Search for the cell housing the specified text and yield its (x, y) center coordinate. 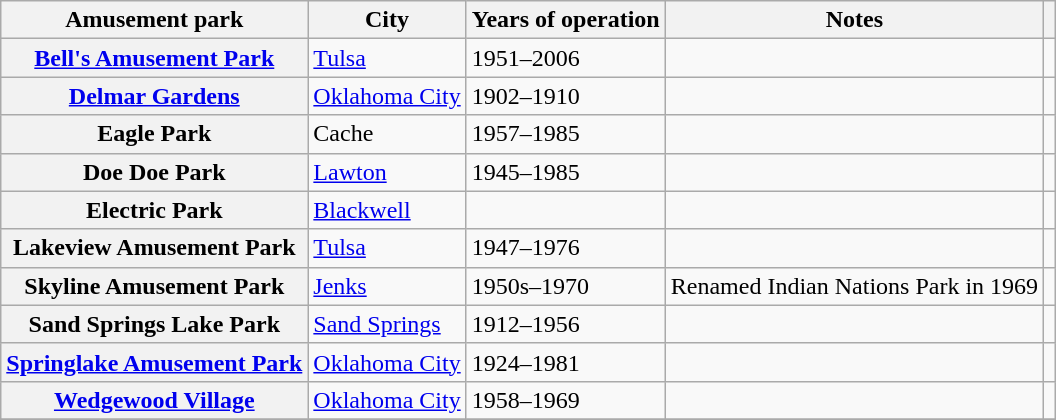
1951–2006 (566, 58)
1902–1910 (566, 96)
Doe Doe Park (154, 172)
1924–1981 (566, 362)
Renamed Indian Nations Park in 1969 (854, 286)
Cache (387, 134)
Springlake Amusement Park (154, 362)
1950s–1970 (566, 286)
1958–1969 (566, 400)
Amusement park (154, 20)
1945–1985 (566, 172)
1947–1976 (566, 248)
Jenks (387, 286)
Sand Springs Lake Park (154, 324)
Sand Springs (387, 324)
Delmar Gardens (154, 96)
Blackwell (387, 210)
Bell's Amusement Park (154, 58)
Eagle Park (154, 134)
Skyline Amusement Park (154, 286)
1957–1985 (566, 134)
Years of operation (566, 20)
Electric Park (154, 210)
City (387, 20)
Lakeview Amusement Park (154, 248)
Lawton (387, 172)
1912–1956 (566, 324)
Notes (854, 20)
Wedgewood Village (154, 400)
